Search for the cell housing the specified text and yield its (X, Y) center coordinate. 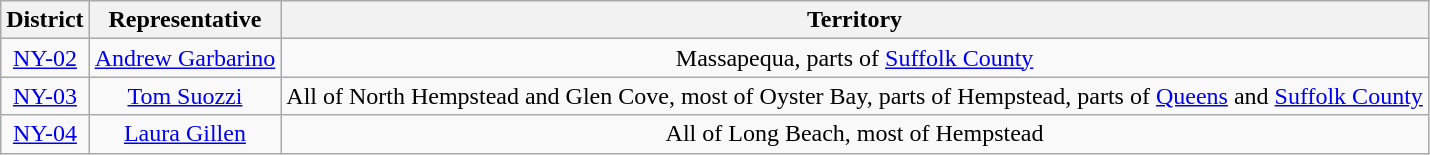
NY-04 (45, 134)
All of North Hempstead and Glen Cove, most of Oyster Bay, parts of Hempstead, parts of Queens and Suffolk County (855, 96)
NY-02 (45, 58)
All of Long Beach, most of Hempstead (855, 134)
Representative (185, 20)
Massapequa, parts of Suffolk County (855, 58)
Andrew Garbarino (185, 58)
NY-03 (45, 96)
Territory (855, 20)
Tom Suozzi (185, 96)
District (45, 20)
Laura Gillen (185, 134)
